Identify which cell holds the provided text, then report its [X, Y] central coordinate. 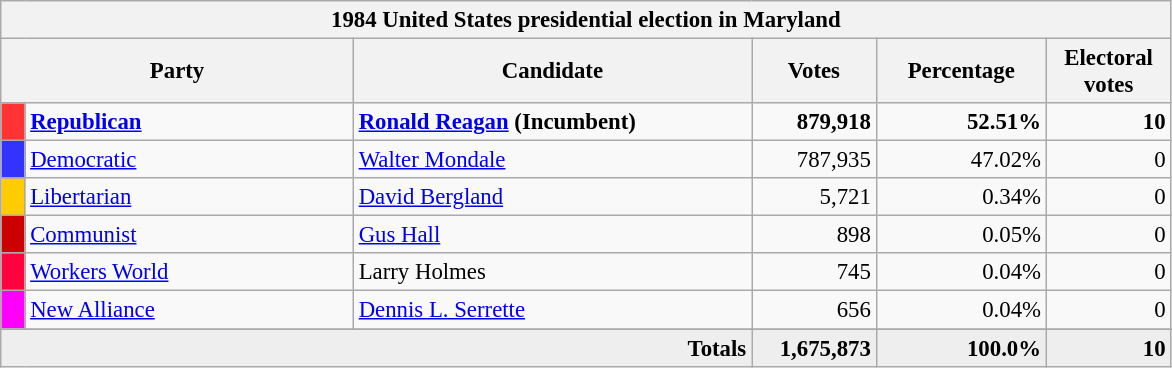
879,918 [814, 122]
100.0% [961, 348]
898 [814, 235]
Electoral votes [1108, 72]
David Bergland [552, 197]
1984 United States presidential election in Maryland [586, 20]
Workers World [189, 273]
1,675,873 [814, 348]
0.34% [961, 197]
Republican [189, 122]
5,721 [814, 197]
745 [814, 273]
Walter Mondale [552, 160]
656 [814, 310]
Totals [376, 348]
Communist [189, 235]
Democratic [189, 160]
Larry Holmes [552, 273]
52.51% [961, 122]
New Alliance [189, 310]
787,935 [814, 160]
Candidate [552, 72]
0.05% [961, 235]
Percentage [961, 72]
Gus Hall [552, 235]
Party [178, 72]
Dennis L. Serrette [552, 310]
Libertarian [189, 197]
47.02% [961, 160]
Ronald Reagan (Incumbent) [552, 122]
Votes [814, 72]
